Detect which cell encompasses the target text, then output its [X, Y] center coordinate. 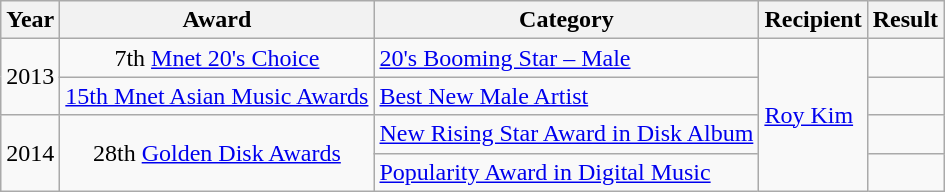
Result [905, 20]
Year [30, 20]
Best New Male Artist [566, 96]
Award [217, 20]
Category [566, 20]
15th Mnet Asian Music Awards [217, 96]
New Rising Star Award in Disk Album [566, 134]
Popularity Award in Digital Music [566, 172]
28th Golden Disk Awards [217, 153]
Recipient [813, 20]
2014 [30, 153]
Roy Kim [813, 115]
2013 [30, 77]
7th Mnet 20's Choice [217, 58]
20's Booming Star – Male [566, 58]
